Detect which cell encompasses the target text, then output its (x, y) center coordinate. 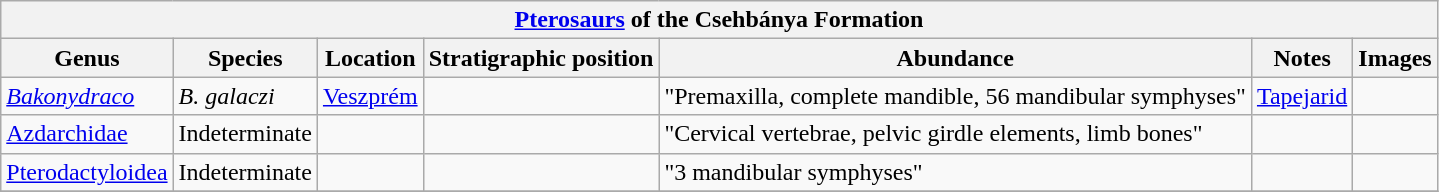
"3 mandibular symphyses" (956, 172)
Pterodactyloidea (87, 172)
"Cervical vertebrae, pelvic girdle elements, limb bones" (956, 134)
Abundance (956, 58)
Notes (1302, 58)
Tapejarid (1302, 96)
Azdarchidae (87, 134)
Genus (87, 58)
B. galaczi (245, 96)
Images (1395, 58)
Veszprém (370, 96)
"Premaxilla, complete mandible, 56 mandibular symphyses" (956, 96)
Species (245, 58)
Pterosaurs of the Csehbánya Formation (719, 20)
Stratigraphic position (541, 58)
Bakonydraco (87, 96)
Location (370, 58)
